Output the [X, Y] coordinate of the center of the cell containing the given text.  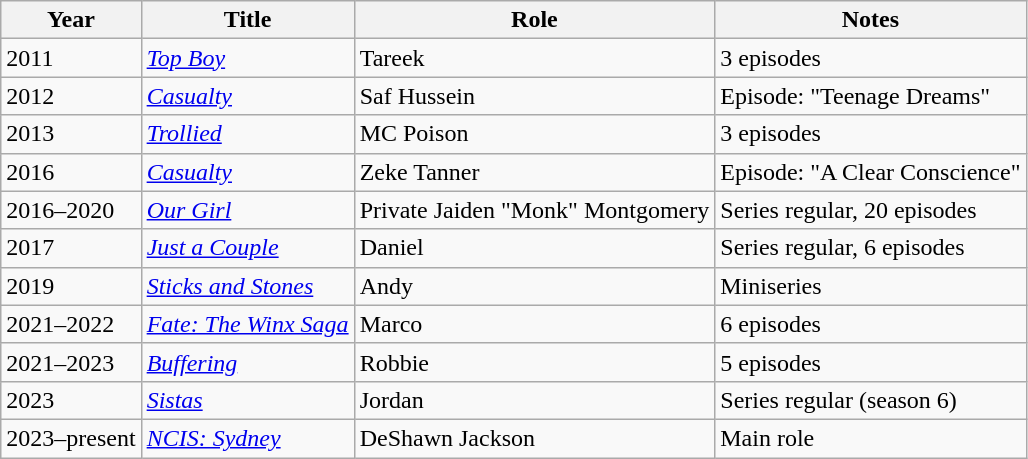
2016 [71, 172]
Episode: "Teenage Dreams" [870, 96]
2011 [71, 58]
6 episodes [870, 324]
2023 [71, 400]
2016–2020 [71, 210]
Buffering [248, 362]
Series regular, 20 episodes [870, 210]
Sistas [248, 400]
Episode: "A Clear Conscience" [870, 172]
2021–2022 [71, 324]
Series regular, 6 episodes [870, 248]
Saf Hussein [534, 96]
Our Girl [248, 210]
Tareek [534, 58]
Series regular (season 6) [870, 400]
Robbie [534, 362]
Private Jaiden "Monk" Montgomery [534, 210]
Daniel [534, 248]
Fate: The Winx Saga [248, 324]
2019 [71, 286]
Top Boy [248, 58]
MC Poison [534, 134]
DeShawn Jackson [534, 438]
2012 [71, 96]
NCIS: Sydney [248, 438]
Sticks and Stones [248, 286]
Jordan [534, 400]
Miniseries [870, 286]
5 episodes [870, 362]
Zeke Tanner [534, 172]
Trollied [248, 134]
Just a Couple [248, 248]
Notes [870, 20]
2023–present [71, 438]
2017 [71, 248]
Andy [534, 286]
Main role [870, 438]
Year [71, 20]
Marco [534, 324]
Title [248, 20]
Role [534, 20]
2013 [71, 134]
2021–2023 [71, 362]
